Return the (X, Y) coordinate for the center point of the cell that contains the specified text.  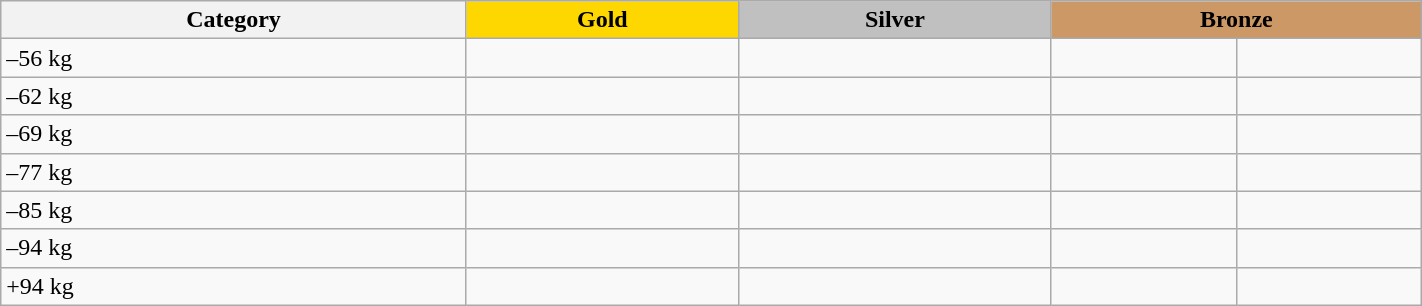
–77 kg (234, 172)
–62 kg (234, 96)
Bronze (1236, 20)
Gold (602, 20)
+94 kg (234, 286)
–94 kg (234, 248)
–69 kg (234, 134)
–56 kg (234, 58)
Category (234, 20)
–85 kg (234, 210)
Silver (894, 20)
